Search for the cell housing the specified text and yield its (X, Y) center coordinate. 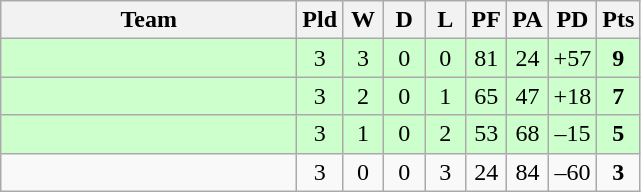
PF (486, 20)
7 (618, 96)
5 (618, 134)
–60 (572, 172)
Pts (618, 20)
68 (528, 134)
D (404, 20)
Pld (320, 20)
81 (486, 58)
W (364, 20)
84 (528, 172)
+18 (572, 96)
47 (528, 96)
9 (618, 58)
–15 (572, 134)
Team (149, 20)
+57 (572, 58)
PA (528, 20)
PD (572, 20)
L (446, 20)
65 (486, 96)
53 (486, 134)
